Return (X, Y) of the center of cell containing provided text 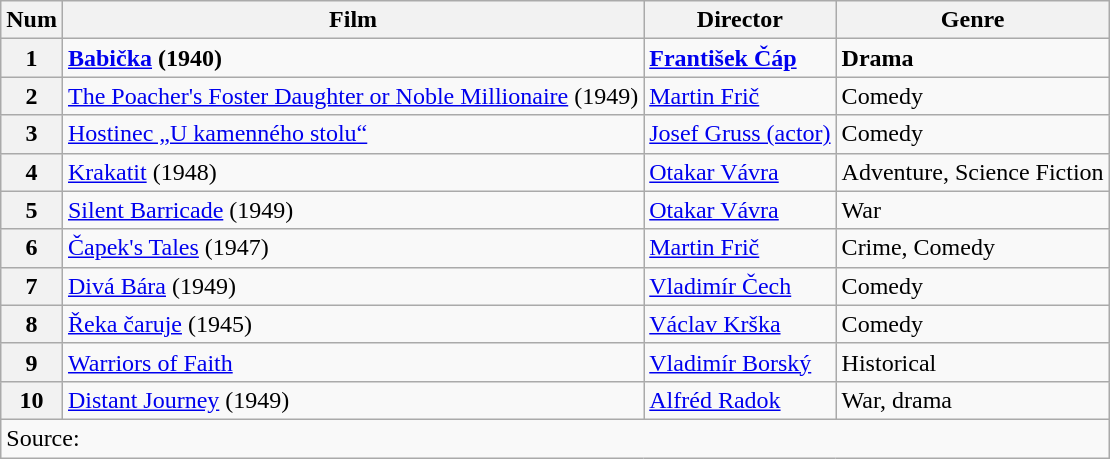
Distant Journey (1949) (352, 400)
Čapek's Tales (1947) (352, 248)
Drama (972, 58)
Babička (1940) (352, 58)
Silent Barricade (1949) (352, 210)
5 (32, 210)
1 (32, 58)
Alfréd Radok (740, 400)
8 (32, 324)
Crime, Comedy (972, 248)
Source: (555, 438)
Václav Krška (740, 324)
Adventure, Science Fiction (972, 172)
Genre (972, 20)
Vladimír Čech (740, 286)
3 (32, 134)
Josef Gruss (actor) (740, 134)
Warriors of Faith (352, 362)
Director (740, 20)
The Poacher's Foster Daughter or Noble Millionaire (1949) (352, 96)
Hostinec „U kamenného stolu“ (352, 134)
Řeka čaruje (1945) (352, 324)
Vladimír Borský (740, 362)
War (972, 210)
Historical (972, 362)
6 (32, 248)
7 (32, 286)
2 (32, 96)
War, drama (972, 400)
4 (32, 172)
Num (32, 20)
10 (32, 400)
Divá Bára (1949) (352, 286)
Film (352, 20)
9 (32, 362)
Krakatit (1948) (352, 172)
František Čáp (740, 58)
